From the cell containing the given text, extract its center point as [x, y] coordinate. 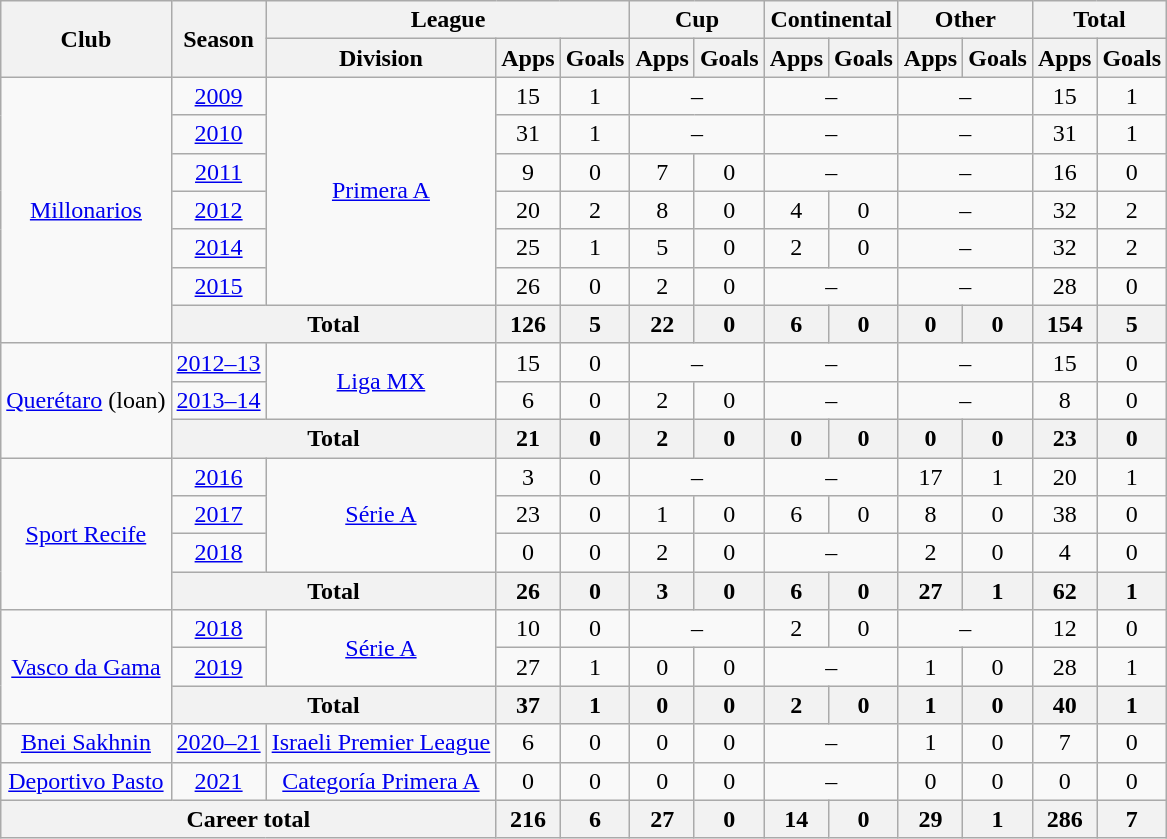
14 [796, 819]
62 [1064, 591]
2012 [218, 210]
2010 [218, 134]
126 [528, 324]
16 [1064, 172]
2020–21 [218, 743]
2013–14 [218, 400]
22 [662, 324]
2015 [218, 286]
2021 [218, 781]
League [448, 20]
Division [381, 58]
Bnei Sakhnin [86, 743]
Querétaro (loan) [86, 400]
2014 [218, 248]
Continental [831, 20]
2019 [218, 667]
9 [528, 172]
Sport Recife [86, 534]
Categoría Primera A [381, 781]
Cup [697, 20]
Career total [248, 819]
Other [965, 20]
29 [930, 819]
38 [1064, 515]
10 [528, 629]
21 [528, 438]
Deportivo Pasto [86, 781]
37 [528, 705]
Vasco da Gama [86, 667]
2017 [218, 515]
2012–13 [218, 362]
12 [1064, 629]
2009 [218, 96]
25 [528, 248]
216 [528, 819]
Primera A [381, 191]
17 [930, 477]
40 [1064, 705]
Club [86, 39]
Season [218, 39]
Liga MX [381, 381]
2016 [218, 477]
154 [1064, 324]
Israeli Premier League [381, 743]
Millonarios [86, 210]
286 [1064, 819]
2011 [218, 172]
